Search for the cell housing the specified text and yield its (X, Y) center coordinate. 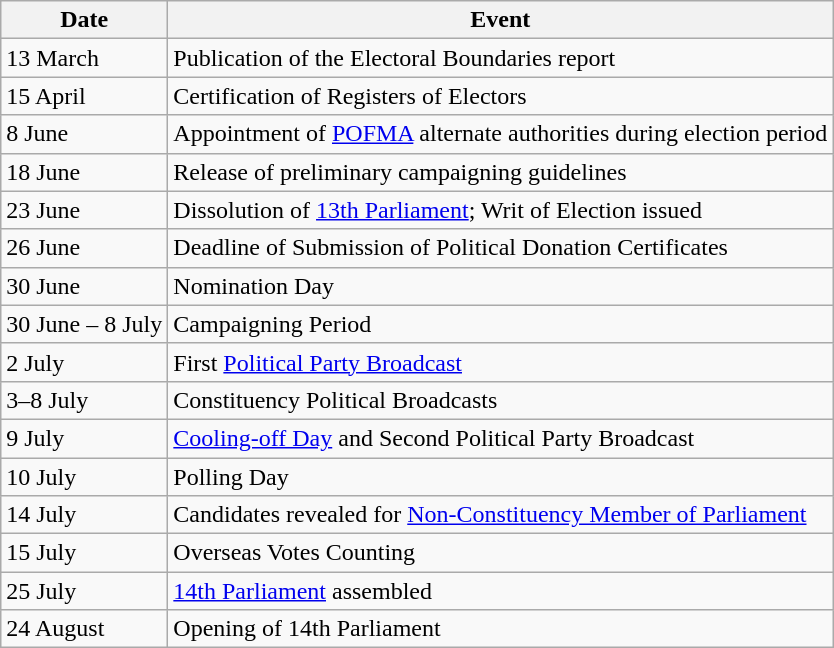
2 July (84, 362)
Candidates revealed for Non-Constituency Member of Parliament (500, 515)
14 July (84, 515)
8 June (84, 134)
9 July (84, 438)
Deadline of Submission of Political Donation Certificates (500, 248)
Appointment of POFMA alternate authorities during election period (500, 134)
Overseas Votes Counting (500, 553)
Release of preliminary campaigning guidelines (500, 172)
Certification of Registers of Electors (500, 96)
Polling Day (500, 477)
Campaigning Period (500, 324)
13 March (84, 58)
26 June (84, 248)
23 June (84, 210)
Publication of the Electoral Boundaries report (500, 58)
Date (84, 20)
25 July (84, 591)
30 June (84, 286)
Opening of 14th Parliament (500, 629)
15 July (84, 553)
30 June – 8 July (84, 324)
Dissolution of 13th Parliament; Writ of Election issued (500, 210)
Event (500, 20)
10 July (84, 477)
3–8 July (84, 400)
18 June (84, 172)
24 August (84, 629)
Nomination Day (500, 286)
Cooling-off Day and Second Political Party Broadcast (500, 438)
14th Parliament assembled (500, 591)
15 April (84, 96)
First Political Party Broadcast (500, 362)
Constituency Political Broadcasts (500, 400)
